Find where the given text appears and provide that cell's center as [X, Y] coordinate. 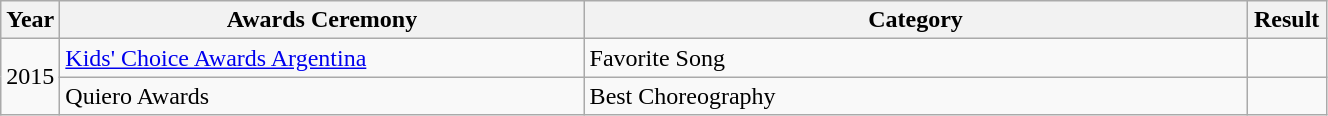
Category [916, 20]
Best Choreography [916, 96]
Favorite Song [916, 58]
Year [30, 20]
Result [1287, 20]
2015 [30, 77]
Kids' Choice Awards Argentina [322, 58]
Awards Ceremony [322, 20]
Quiero Awards [322, 96]
